Provide the [x, y] coordinate of the cell's center where the given text is located.  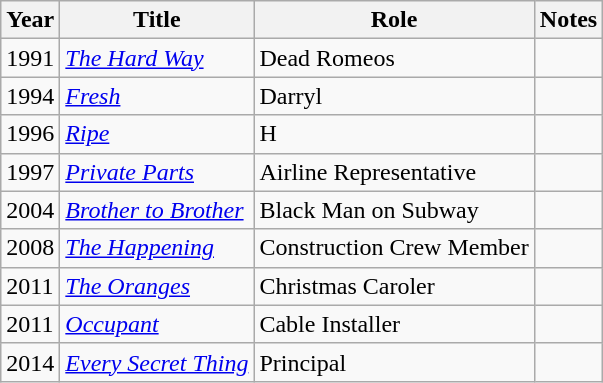
2008 [30, 248]
Ripe [157, 134]
Title [157, 20]
2004 [30, 210]
Christmas Caroler [394, 286]
Fresh [157, 96]
Occupant [157, 324]
1997 [30, 172]
1994 [30, 96]
1991 [30, 58]
Cable Installer [394, 324]
Construction Crew Member [394, 248]
The Happening [157, 248]
Every Secret Thing [157, 362]
Dead Romeos [394, 58]
Principal [394, 362]
Private Parts [157, 172]
H [394, 134]
Brother to Brother [157, 210]
Role [394, 20]
1996 [30, 134]
Darryl [394, 96]
The Oranges [157, 286]
2014 [30, 362]
Airline Representative [394, 172]
Year [30, 20]
Notes [568, 20]
The Hard Way [157, 58]
Black Man on Subway [394, 210]
